Find where the given text appears and provide that cell's center as (x, y) coordinate. 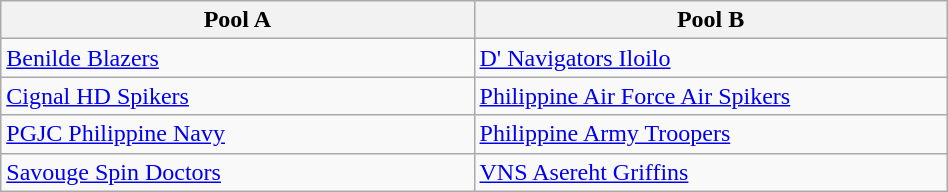
Pool A (238, 20)
PGJC Philippine Navy (238, 134)
VNS Asereht Griffins (710, 172)
Pool B (710, 20)
Cignal HD Spikers (238, 96)
Savouge Spin Doctors (238, 172)
D' Navigators Iloilo (710, 58)
Philippine Army Troopers (710, 134)
Philippine Air Force Air Spikers (710, 96)
Benilde Blazers (238, 58)
